Capture the cell that displays the provided text and extract its [x, y] central coordinate. 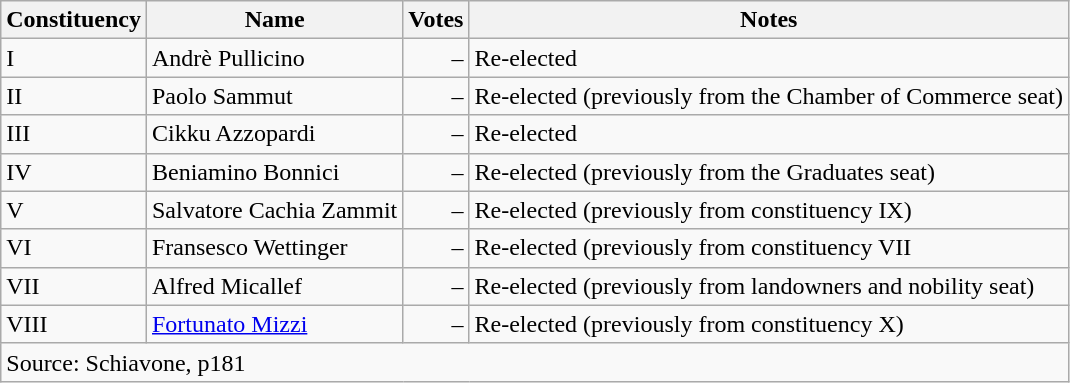
Re-elected (previously from constituency X) [769, 324]
VII [74, 286]
Constituency [74, 20]
Re-elected (previously from constituency IX) [769, 210]
IV [74, 172]
VI [74, 248]
Salvatore Cachia Zammit [274, 210]
Name [274, 20]
Fortunato Mizzi [274, 324]
Re-elected (previously from landowners and nobility seat) [769, 286]
Notes [769, 20]
Alfred Micallef [274, 286]
Cikku Azzopardi [274, 134]
Source: Schiavone, p181 [535, 362]
Paolo Sammut [274, 96]
Votes [436, 20]
Fransesco Wettinger [274, 248]
Beniamino Bonnici [274, 172]
Re-elected (previously from the Chamber of Commerce seat) [769, 96]
Re-elected (previously from the Graduates seat) [769, 172]
I [74, 58]
II [74, 96]
Re-elected (previously from constituency VII [769, 248]
III [74, 134]
Andrè Pullicino [274, 58]
VIII [74, 324]
V [74, 210]
